Return (X, Y) of the center of cell containing provided text 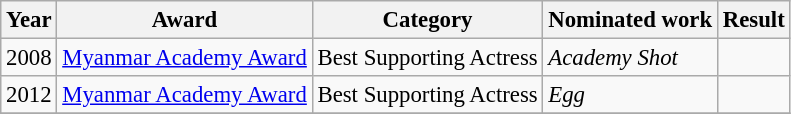
Year (29, 20)
Result (754, 20)
Egg (630, 95)
Academy Shot (630, 58)
Nominated work (630, 20)
Category (428, 20)
Award (184, 20)
2008 (29, 58)
2012 (29, 95)
